Detect which cell encompasses the target text, then output its (X, Y) center coordinate. 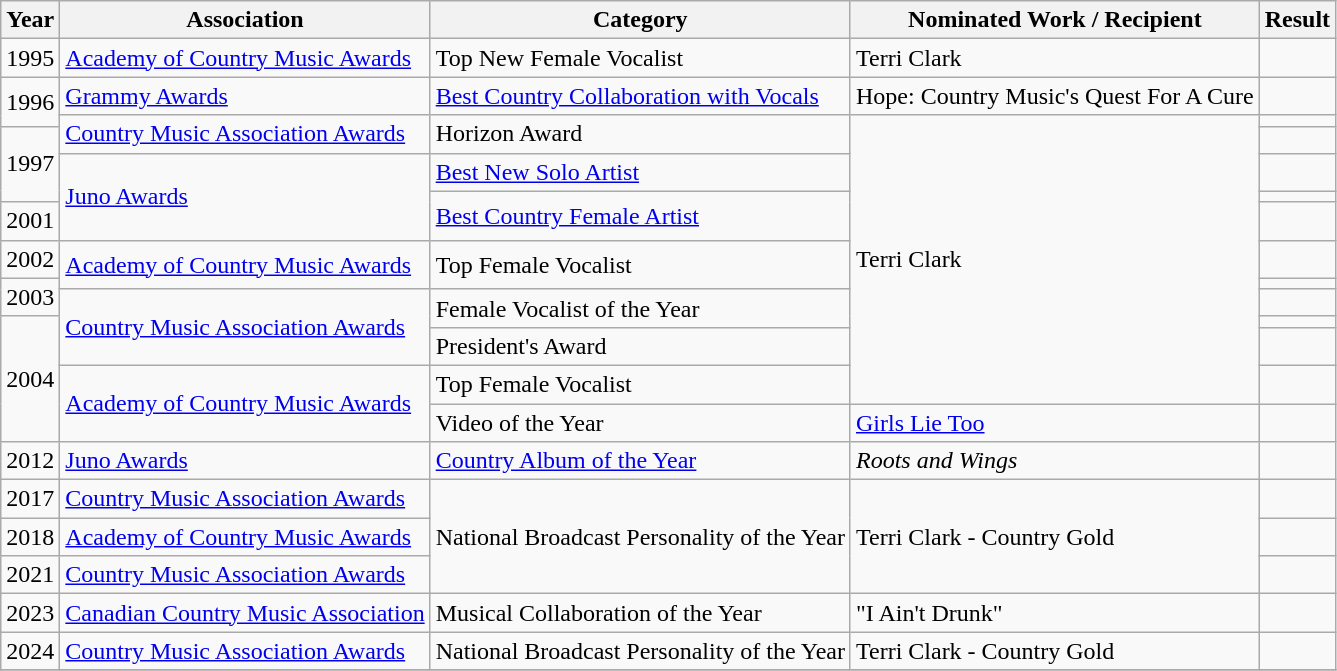
Country Album of the Year (640, 461)
Female Vocalist of the Year (640, 308)
2003 (30, 297)
2024 (30, 651)
Canadian Country Music Association (245, 613)
Hope: Country Music's Quest For A Cure (1054, 96)
Best New Solo Artist (640, 172)
Result (1297, 20)
2001 (30, 221)
Best Country Female Artist (640, 216)
"I Ain't Drunk" (1054, 613)
2012 (30, 461)
Nominated Work / Recipient (1054, 20)
Association (245, 20)
Girls Lie Too (1054, 423)
Grammy Awards (245, 96)
Top New Female Vocalist (640, 58)
2017 (30, 499)
Roots and Wings (1054, 461)
1995 (30, 58)
Category (640, 20)
2018 (30, 537)
President's Award (640, 346)
Musical Collaboration of the Year (640, 613)
1997 (30, 164)
Year (30, 20)
Best Country Collaboration with Vocals (640, 96)
2004 (30, 378)
1996 (30, 102)
Horizon Award (640, 134)
Video of the Year (640, 423)
2002 (30, 259)
2023 (30, 613)
2021 (30, 575)
